Scan for the cell matching the given text and deliver its (x, y) coordinate at center. 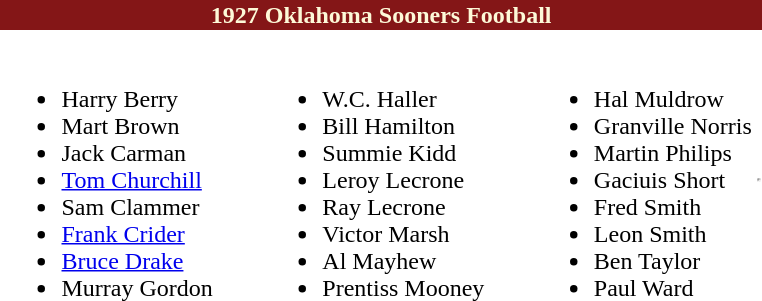
1927 Oklahoma Sooners Football (381, 15)
